Search for the cell housing the specified text and yield its (x, y) center coordinate. 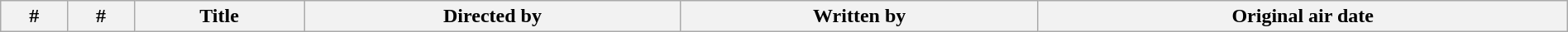
Directed by (493, 16)
Original air date (1303, 16)
Written by (859, 16)
Title (218, 16)
